Search for the cell housing the specified text and yield its (x, y) center coordinate. 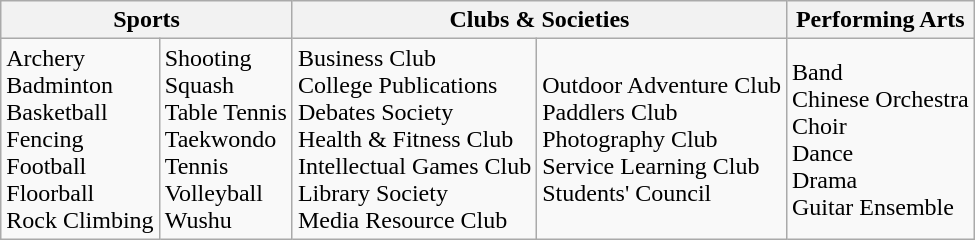
ArcheryBadmintonBasketballFencingFootballFloorballRock Climbing (80, 139)
Outdoor Adventure ClubPaddlers ClubPhotography ClubService Learning ClubStudents' Council (662, 139)
Business ClubCollege PublicationsDebates SocietyHealth & Fitness ClubIntellectual Games ClubLibrary SocietyMedia Resource Club (414, 139)
Sports (147, 20)
ShootingSquashTable TennisTaekwondoTennisVolleyballWushu (226, 139)
Clubs & Societies (539, 20)
Performing Arts (880, 20)
BandChinese OrchestraChoirDanceDramaGuitar Ensemble (880, 139)
